Scan for the cell matching the given text and deliver its [X, Y] coordinate at center. 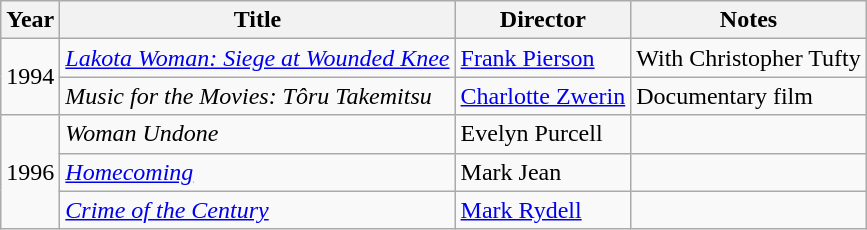
Evelyn Purcell [543, 134]
Mark Rydell [543, 210]
Lakota Woman: Siege at Wounded Knee [258, 58]
Woman Undone [258, 134]
Homecoming [258, 172]
1996 [30, 172]
Year [30, 20]
Title [258, 20]
Documentary film [748, 96]
Notes [748, 20]
Frank Pierson [543, 58]
Mark Jean [543, 172]
Music for the Movies: Tôru Takemitsu [258, 96]
Crime of the Century [258, 210]
With Christopher Tufty [748, 58]
1994 [30, 77]
Director [543, 20]
Charlotte Zwerin [543, 96]
